From the cell containing the given text, extract its center point as (X, Y) coordinate. 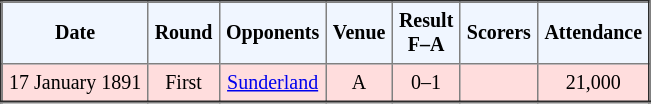
Venue (359, 33)
Scorers (499, 33)
0–1 (426, 83)
Opponents (272, 33)
17 January 1891 (75, 83)
ResultF–A (426, 33)
A (359, 83)
21,000 (594, 83)
Attendance (594, 33)
First (184, 83)
Sunderland (272, 83)
Date (75, 33)
Round (184, 33)
